Search for the cell housing the specified text and yield its (X, Y) center coordinate. 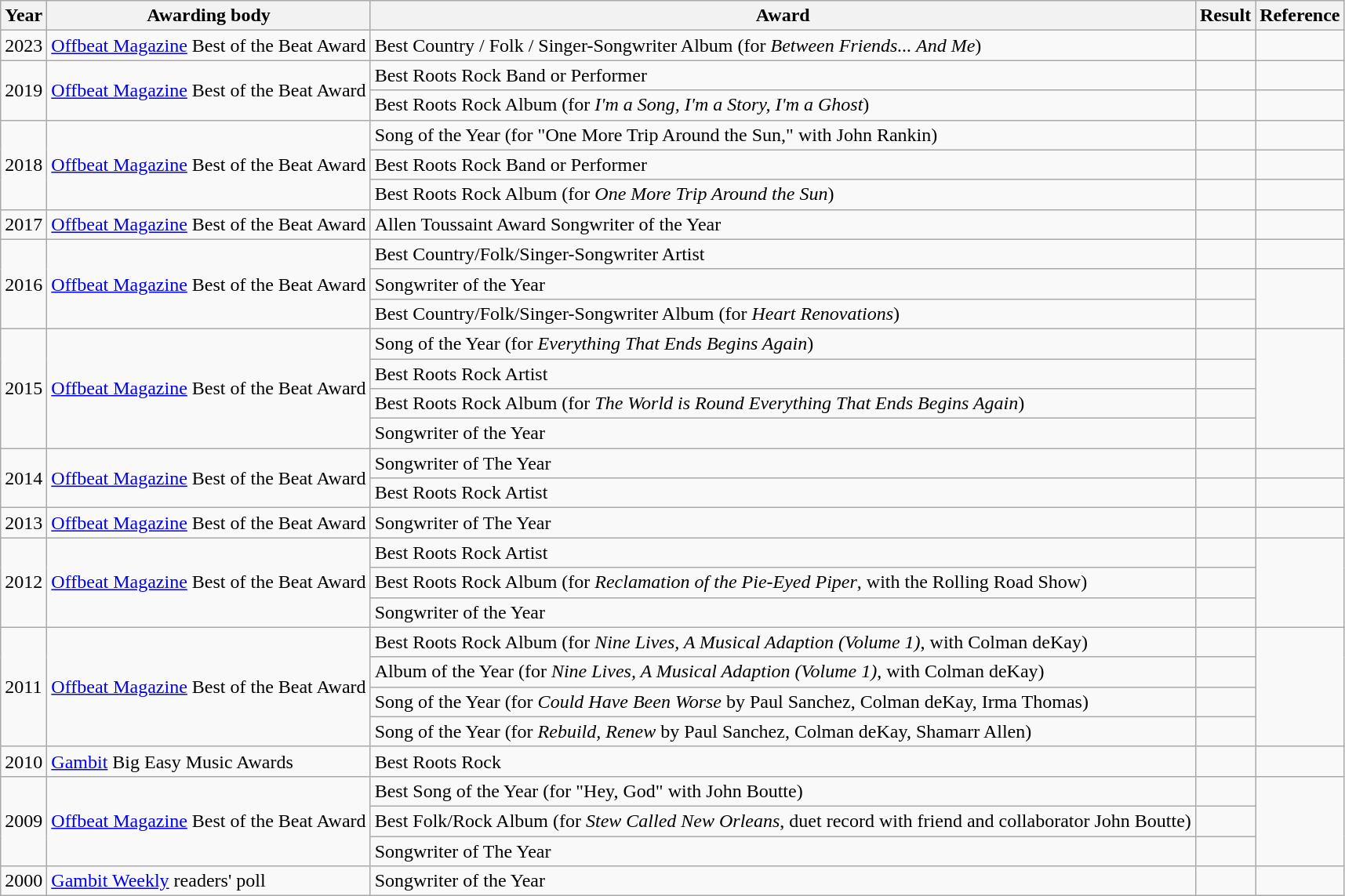
Gambit Weekly readers' poll (209, 881)
2010 (24, 761)
Best Roots Rock Album (for Nine Lives, A Musical Adaption (Volume 1), with Colman deKay) (783, 642)
Song of the Year (for "One More Trip Around the Sun," with John Rankin) (783, 135)
Best Roots Rock (783, 761)
Award (783, 16)
Song of the Year (for Rebuild, Renew by Paul Sanchez, Colman deKay, Shamarr Allen) (783, 731)
2016 (24, 284)
Best Roots Rock Album (for The World is Round Everything That Ends Begins Again) (783, 404)
Song of the Year (for Could Have Been Worse by Paul Sanchez, Colman deKay, Irma Thomas) (783, 702)
2012 (24, 582)
Year (24, 16)
Result (1225, 16)
2011 (24, 687)
Best Country/Folk/Singer-Songwriter Artist (783, 254)
Best Folk/Rock Album (for Stew Called New Orleans, duet record with friend and collaborator John Boutte) (783, 821)
2014 (24, 478)
Song of the Year (for Everything That Ends Begins Again) (783, 343)
Reference (1300, 16)
Gambit Big Easy Music Awards (209, 761)
2000 (24, 881)
2015 (24, 388)
2009 (24, 821)
Best Roots Rock Album (for I'm a Song, I'm a Story, I'm a Ghost) (783, 105)
Best Song of the Year (for "Hey, God" with John Boutte) (783, 791)
2018 (24, 165)
2017 (24, 224)
Awarding body (209, 16)
Album of the Year (for Nine Lives, A Musical Adaption (Volume 1), with Colman deKay) (783, 672)
2013 (24, 523)
Best Country / Folk / Singer-Songwriter Album (for Between Friends... And Me) (783, 45)
Best Country/Folk/Singer-Songwriter Album (for Heart Renovations) (783, 314)
2023 (24, 45)
Best Roots Rock Album (for One More Trip Around the Sun) (783, 194)
2019 (24, 90)
Best Roots Rock Album (for Reclamation of the Pie-Eyed Piper, with the Rolling Road Show) (783, 582)
Allen Toussaint Award Songwriter of the Year (783, 224)
